Determine the (X, Y) coordinate at the center of the cell enclosing the given text.  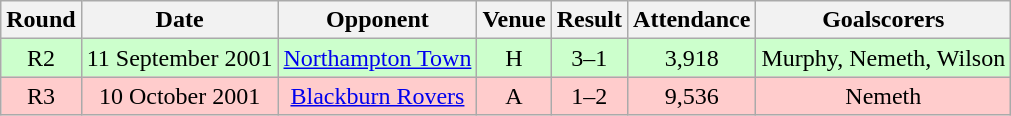
9,536 (692, 96)
11 September 2001 (180, 58)
A (514, 96)
Goalscorers (884, 20)
R3 (41, 96)
Blackburn Rovers (378, 96)
Attendance (692, 20)
Nemeth (884, 96)
R2 (41, 58)
Murphy, Nemeth, Wilson (884, 58)
3–1 (589, 58)
1–2 (589, 96)
Opponent (378, 20)
3,918 (692, 58)
Result (589, 20)
H (514, 58)
Date (180, 20)
Northampton Town (378, 58)
Venue (514, 20)
Round (41, 20)
10 October 2001 (180, 96)
